Locate the cell with the specified text and output its [X, Y] center coordinate. 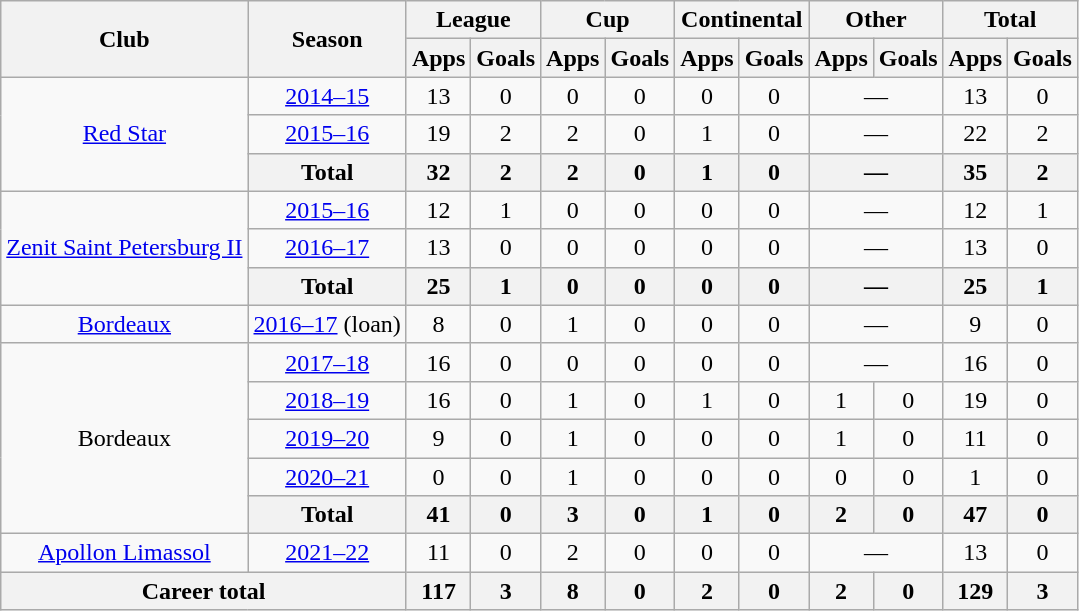
35 [975, 172]
2016–17 (loan) [327, 324]
47 [975, 515]
22 [975, 134]
2014–15 [327, 96]
2020–21 [327, 477]
117 [438, 591]
129 [975, 591]
2021–22 [327, 553]
League [473, 20]
Cup [608, 20]
41 [438, 515]
Career total [204, 591]
2017–18 [327, 362]
Club [124, 39]
2019–20 [327, 438]
2016–17 [327, 248]
Season [327, 39]
Apollon Limassol [124, 553]
2018–19 [327, 400]
Continental [742, 20]
Other [876, 20]
32 [438, 172]
Red Star [124, 134]
Zenit Saint Petersburg II [124, 248]
